Extract the [X, Y] coordinate from the center of the cell holding the provided text.  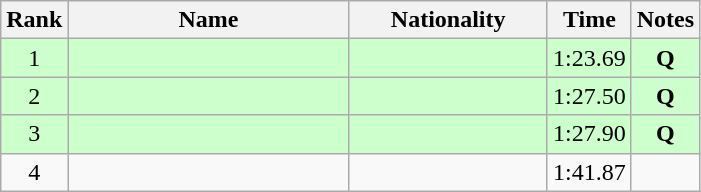
3 [34, 134]
Rank [34, 20]
Time [589, 20]
Nationality [448, 20]
1:41.87 [589, 172]
1:27.90 [589, 134]
1:27.50 [589, 96]
1:23.69 [589, 58]
1 [34, 58]
4 [34, 172]
Notes [665, 20]
Name [208, 20]
2 [34, 96]
